Provide the [x, y] coordinate of the cell's center where the given text is located.  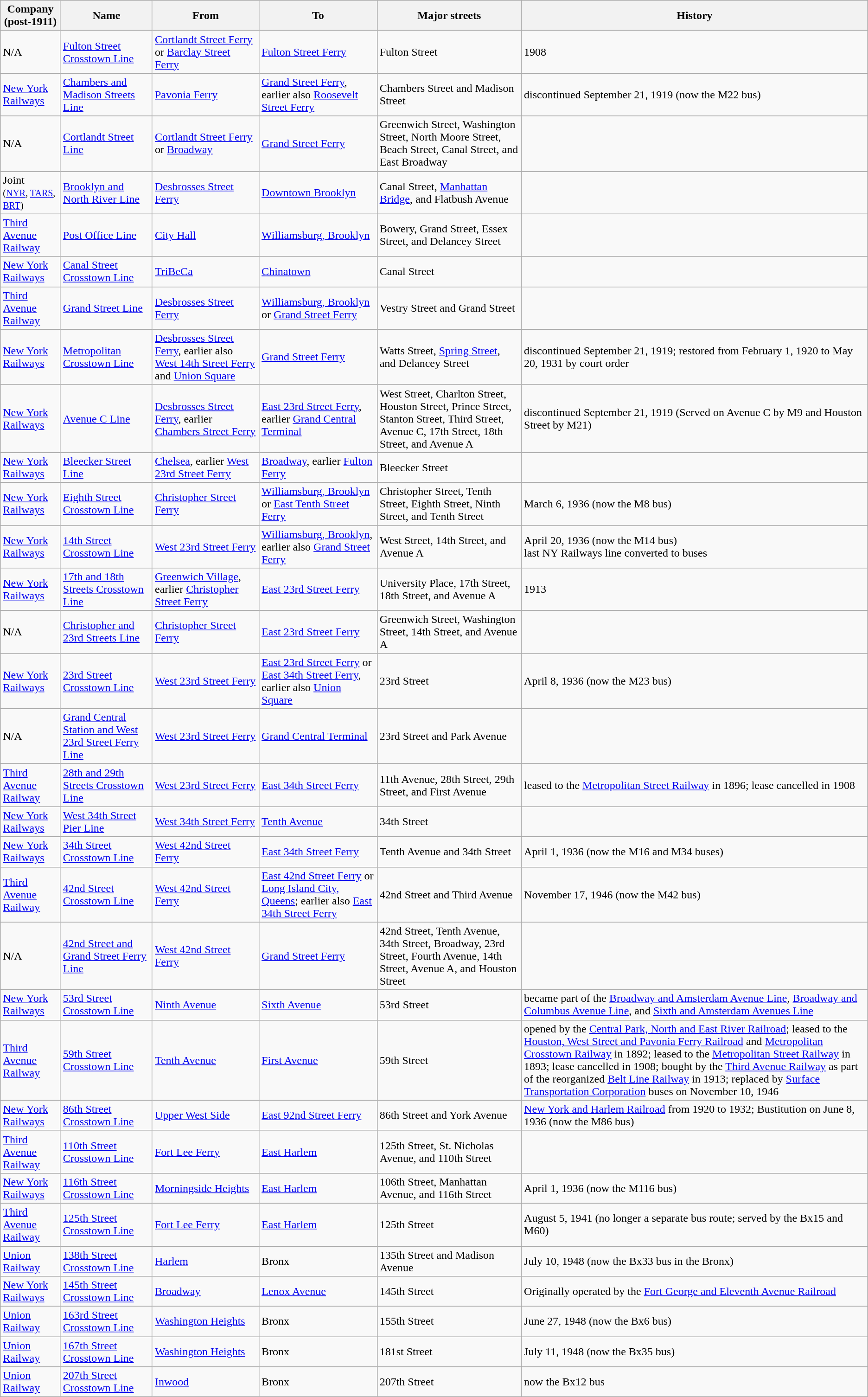
Downtown Brooklyn [318, 192]
Greenwich Village, earlier Christopher Street Ferry [205, 590]
Williamsburg, Brooklyn or Grand Street Ferry [318, 308]
Broadway, earlier Fulton Ferry [318, 468]
Christopher Street, Tenth Street, Eighth Street, Ninth Street, and Tenth Street [449, 504]
Bleecker Street Line [106, 468]
23rd Street and Park Avenue [449, 737]
University Place, 17th Street, 18th Street, and Avenue A [449, 590]
17th and 18th Streets Crosstown Line [106, 590]
23rd Street Crosstown Line [106, 681]
Williamsburg, Brooklyn [318, 235]
167th Street Crosstown Line [106, 1352]
Company (post-1911) [31, 16]
West 34th Street Pier Line [106, 822]
History [695, 16]
125th Street [449, 1224]
Name [106, 16]
Cortlandt Street Line [106, 144]
125th Street, St. Nicholas Avenue, and 110th Street [449, 1152]
42nd Street and Third Avenue [449, 894]
Sixth Avenue [318, 1005]
discontinued September 21, 1919 (now the M22 bus) [695, 95]
34th Street [449, 822]
East 92nd Street Ferry [318, 1115]
42nd Street and Grand Street Ferry Line [106, 956]
Chinatown [318, 272]
Canal Street Crosstown Line [106, 272]
leased to the Metropolitan Street Railway in 1896; lease cancelled in 1908 [695, 785]
Cortlandt Street Ferry or Barclay Street Ferry [205, 52]
86th Street Crosstown Line [106, 1115]
June 27, 1948 (now the Bx6 bus) [695, 1322]
Grand Central Terminal [318, 737]
July 11, 1948 (now the Bx35 bus) [695, 1352]
Fulton Street Ferry [318, 52]
Greenwich Street, Washington Street, North Moore Street, Beach Street, Canal Street, and East Broadway [449, 144]
34th Street Crosstown Line [106, 852]
April 20, 1936 (now the M14 bus)last NY Railways line converted to buses [695, 546]
Williamsburg, Brooklyn or East Tenth Street Ferry [318, 504]
11th Avenue, 28th Street, 29th Street, and First Avenue [449, 785]
163rd Street Crosstown Line [106, 1322]
East 23rd Street Ferry, earlier Grand Central Terminal [318, 418]
East 23rd Street Ferry or East 34th Street Ferry, earlier also Union Square [318, 681]
Canal Street [449, 272]
discontinued September 21, 1919 (Served on Avenue C by M9 and Houston Street by M21) [695, 418]
August 5, 1941 (no longer a separate bus route; served by the Bx15 and M60) [695, 1224]
Grand Street Line [106, 308]
Grand Central Station and West 23rd Street Ferry Line [106, 737]
Cortlandt Street Ferry or Broadway [205, 144]
became part of the Broadway and Amsterdam Avenue Line, Broadway and Columbus Avenue Line, and Sixth and Amsterdam Avenues Line [695, 1005]
53rd Street [449, 1005]
23rd Street [449, 681]
138th Street Crosstown Line [106, 1261]
Chambers Street and Madison Street [449, 95]
West 34th Street Ferry [205, 822]
145th Street [449, 1291]
Brooklyn and North River Line [106, 192]
181st Street [449, 1352]
Broadway [205, 1291]
Joint(NYR, TARS, BRT) [31, 192]
Lenox Avenue [318, 1291]
59th Street [449, 1060]
Metropolitan Crosstown Line [106, 357]
Bleecker Street [449, 468]
Originally operated by the Fort George and Eleventh Avenue Railroad [695, 1291]
July 10, 1948 (now the Bx33 bus in the Bronx) [695, 1261]
April 1, 1936 (now the M116 bus) [695, 1188]
Major streets [449, 16]
Pavonia Ferry [205, 95]
West Street, Charlton Street, Houston Street, Prince Street, Stanton Street, Third Street, Avenue C, 17th Street, 18th Street, and Avenue A [449, 418]
Watts Street, Spring Street, and Delancey Street [449, 357]
14th Street Crosstown Line [106, 546]
Chelsea, earlier West 23rd Street Ferry [205, 468]
110th Street Crosstown Line [106, 1152]
First Avenue [318, 1060]
145th Street Crosstown Line [106, 1291]
Bowery, Grand Street, Essex Street, and Delancey Street [449, 235]
Ninth Avenue [205, 1005]
Post Office Line [106, 235]
April 1, 1936 (now the M16 and M34 buses) [695, 852]
Fulton Street Crosstown Line [106, 52]
Upper West Side [205, 1115]
Grand Street Ferry, earlier also Roosevelt Street Ferry [318, 95]
Morningside Heights [205, 1188]
106th Street, Manhattan Avenue, and 116th Street [449, 1188]
TriBeCa [205, 272]
155th Street [449, 1322]
now the Bx12 bus [695, 1382]
207th Street Crosstown Line [106, 1382]
53rd Street Crosstown Line [106, 1005]
Harlem [205, 1261]
28th and 29th Streets Crosstown Line [106, 785]
New York and Harlem Railroad from 1920 to 1932; Bustitution on June 8, 1936 (now the M86 bus) [695, 1115]
Christopher and 23rd Streets Line [106, 632]
April 8, 1936 (now the M23 bus) [695, 681]
Desbrosses Street Ferry, earlier also West 14th Street Ferry and Union Square [205, 357]
42nd Street, Tenth Avenue, 34th Street, Broadway, 23rd Street, Fourth Avenue, 14th Street, Avenue A, and Houston Street [449, 956]
125th Street Crosstown Line [106, 1224]
Fulton Street [449, 52]
207th Street [449, 1382]
1908 [695, 52]
42nd Street Crosstown Line [106, 894]
Vestry Street and Grand Street [449, 308]
From [205, 16]
Avenue C Line [106, 418]
To [318, 16]
86th Street and York Avenue [449, 1115]
Canal Street, Manhattan Bridge, and Flatbush Avenue [449, 192]
59th Street Crosstown Line [106, 1060]
116th Street Crosstown Line [106, 1188]
Eighth Street Crosstown Line [106, 504]
discontinued September 21, 1919; restored from February 1, 1920 to May 20, 1931 by court order [695, 357]
Desbrosses Street Ferry, earlier Chambers Street Ferry [205, 418]
March 6, 1936 (now the M8 bus) [695, 504]
Inwood [205, 1382]
Williamsburg, Brooklyn, earlier also Grand Street Ferry [318, 546]
135th Street and Madison Avenue [449, 1261]
Greenwich Street, Washington Street, 14th Street, and Avenue A [449, 632]
Chambers and Madison Streets Line [106, 95]
City Hall [205, 235]
1913 [695, 590]
November 17, 1946 (now the M42 bus) [695, 894]
Tenth Avenue and 34th Street [449, 852]
West Street, 14th Street, and Avenue A [449, 546]
East 42nd Street Ferry or Long Island City, Queens; earlier also East 34th Street Ferry [318, 894]
